Find where the given text appears and provide that cell's center as [X, Y] coordinate. 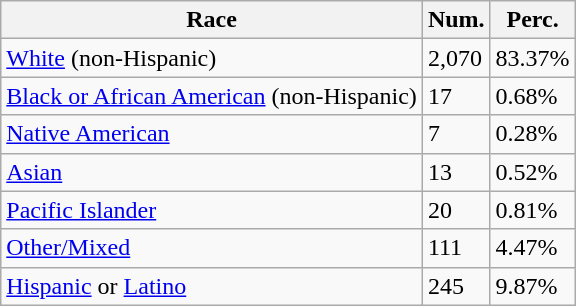
111 [456, 248]
9.87% [532, 286]
83.37% [532, 58]
White (non-Hispanic) [212, 58]
Perc. [532, 20]
Native American [212, 134]
20 [456, 210]
Pacific Islander [212, 210]
Asian [212, 172]
17 [456, 96]
Num. [456, 20]
Other/Mixed [212, 248]
4.47% [532, 248]
13 [456, 172]
Black or African American (non-Hispanic) [212, 96]
0.68% [532, 96]
0.52% [532, 172]
Race [212, 20]
7 [456, 134]
0.81% [532, 210]
2,070 [456, 58]
245 [456, 286]
0.28% [532, 134]
Hispanic or Latino [212, 286]
